Search for the cell housing the specified text and yield its (X, Y) center coordinate. 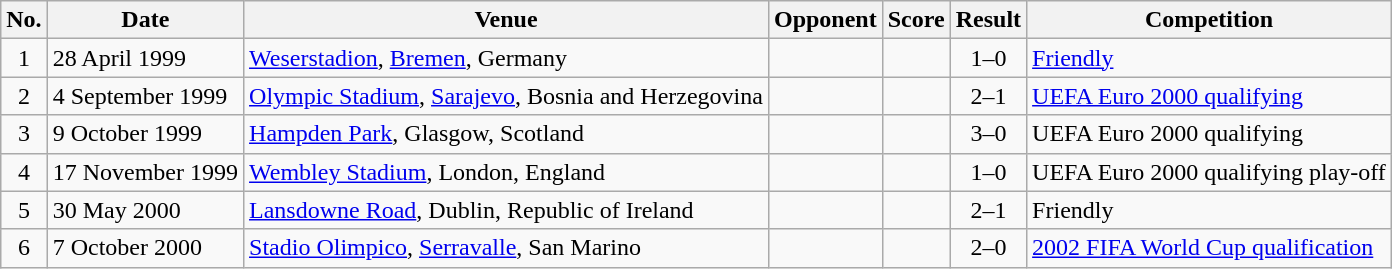
Wembley Stadium, London, England (506, 172)
3–0 (988, 134)
Date (145, 20)
Weserstadion, Bremen, Germany (506, 58)
Score (916, 20)
2002 FIFA World Cup qualification (1210, 248)
3 (24, 134)
7 October 2000 (145, 248)
6 (24, 248)
UEFA Euro 2000 qualifying play-off (1210, 172)
Lansdowne Road, Dublin, Republic of Ireland (506, 210)
Opponent (825, 20)
Result (988, 20)
28 April 1999 (145, 58)
No. (24, 20)
9 October 1999 (145, 134)
2 (24, 96)
Venue (506, 20)
Hampden Park, Glasgow, Scotland (506, 134)
Competition (1210, 20)
Stadio Olimpico, Serravalle, San Marino (506, 248)
1 (24, 58)
4 September 1999 (145, 96)
17 November 1999 (145, 172)
Olympic Stadium, Sarajevo, Bosnia and Herzegovina (506, 96)
2–0 (988, 248)
30 May 2000 (145, 210)
4 (24, 172)
5 (24, 210)
